Search for the cell housing the specified text and yield its (X, Y) center coordinate. 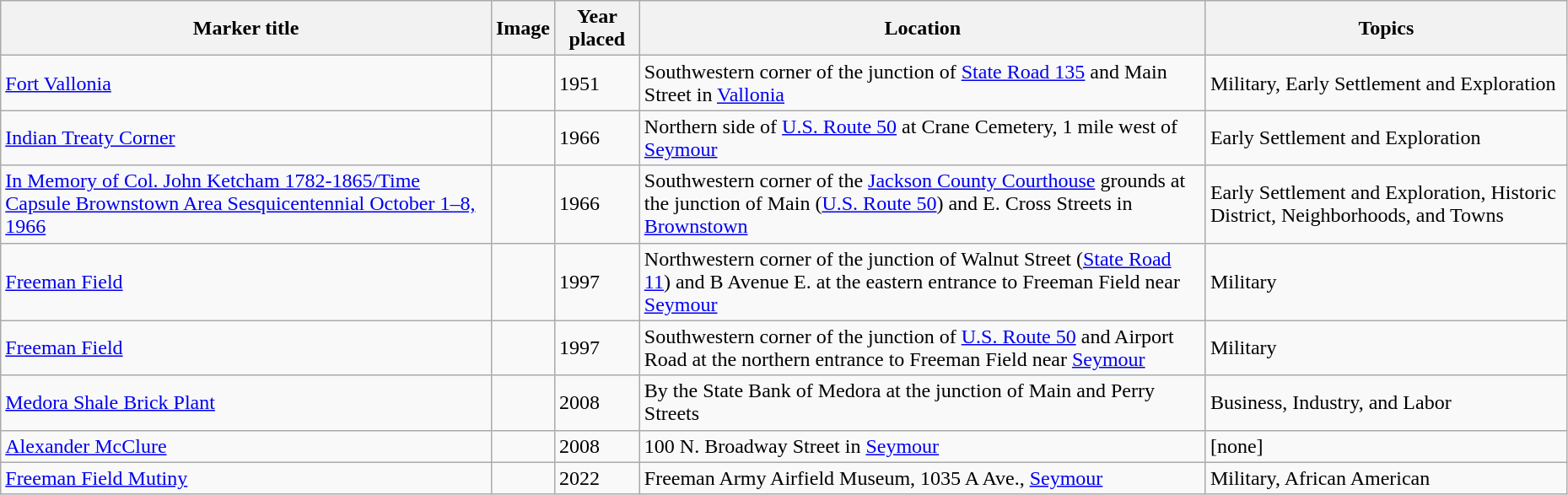
Indian Treaty Corner (246, 138)
Image (523, 29)
By the State Bank of Medora at the junction of Main and Perry Streets (923, 403)
Alexander McClure (246, 446)
Southwestern corner of the junction of State Road 135 and Main Street in Vallonia (923, 83)
Location (923, 29)
2022 (597, 478)
In Memory of Col. John Ketcham 1782-1865/Time Capsule Brownstown Area Sesquicentennial October 1–8, 1966 (246, 204)
100 N. Broadway Street in Seymour (923, 446)
Fort Vallonia (246, 83)
Southwestern corner of the junction of U.S. Route 50 and Airport Road at the northern entrance to Freeman Field near Seymour (923, 347)
Southwestern corner of the Jackson County Courthouse grounds at the junction of Main (U.S. Route 50) and E. Cross Streets in Brownstown (923, 204)
[none] (1386, 446)
Marker title (246, 29)
Business, Industry, and Labor (1386, 403)
1951 (597, 83)
Freeman Field Mutiny (246, 478)
Military, Early Settlement and Exploration (1386, 83)
Northern side of U.S. Route 50 at Crane Cemetery, 1 mile west of Seymour (923, 138)
Military, African American (1386, 478)
Medora Shale Brick Plant (246, 403)
Early Settlement and Exploration (1386, 138)
Freeman Army Airfield Museum, 1035 A Ave., Seymour (923, 478)
Topics (1386, 29)
Year placed (597, 29)
Northwestern corner of the junction of Walnut Street (State Road 11) and B Avenue E. at the eastern entrance to Freeman Field near Seymour (923, 282)
Early Settlement and Exploration, Historic District, Neighborhoods, and Towns (1386, 204)
